Capture the cell that displays the provided text and extract its [X, Y] central coordinate. 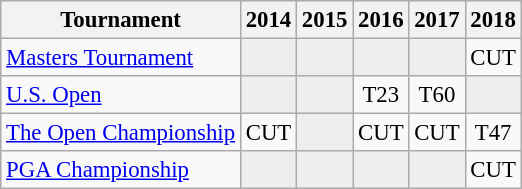
2016 [381, 20]
T23 [381, 95]
U.S. Open [121, 95]
Masters Tournament [121, 58]
The Open Championship [121, 133]
T47 [493, 133]
Tournament [121, 20]
2017 [437, 20]
2018 [493, 20]
2014 [268, 20]
2015 [325, 20]
PGA Championship [121, 170]
T60 [437, 95]
